Pinpoint the cell where the given text exists, returning its [x, y] midpoint coordinate. 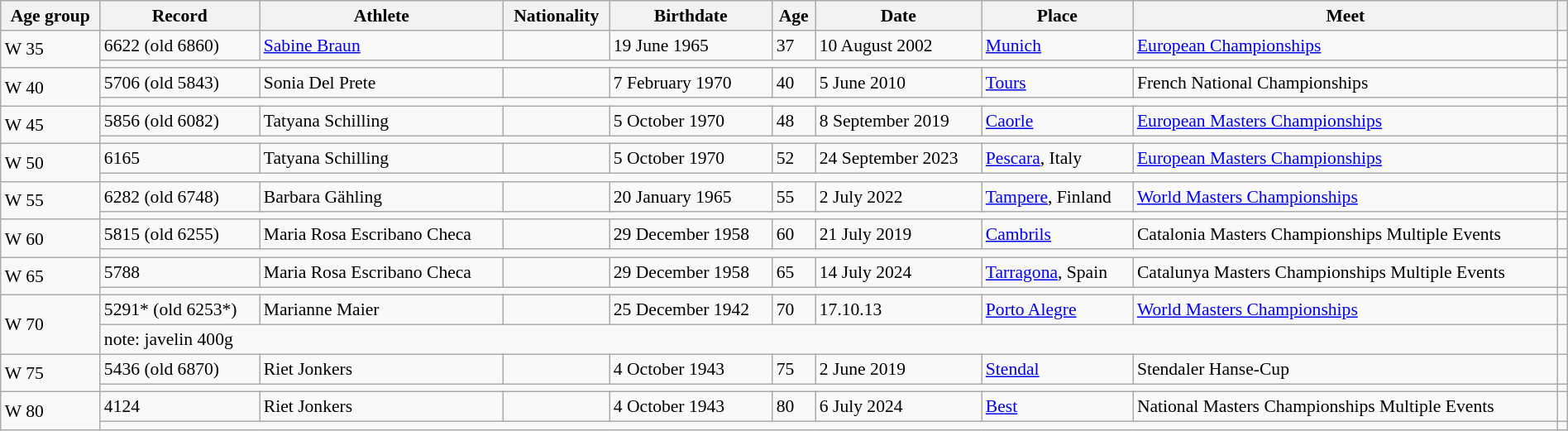
25 December 1942 [691, 310]
Age [794, 16]
17.10.13 [898, 310]
5856 (old 6082) [180, 121]
75 [794, 369]
European Championships [1346, 45]
5706 (old 5843) [180, 84]
National Masters Championships Multiple Events [1346, 407]
80 [794, 407]
7 February 1970 [691, 84]
Tarragona, Spain [1057, 272]
Catalonia Masters Championships Multiple Events [1346, 235]
Barbara Gähling [382, 197]
W 40 [50, 88]
French National Championships [1346, 84]
55 [794, 197]
Pescara, Italy [1057, 159]
2 June 2019 [898, 369]
Athlete [382, 16]
W 45 [50, 125]
5291* (old 6253*) [180, 310]
Sabine Braun [382, 45]
Tampere, Finland [1057, 197]
10 August 2002 [898, 45]
5 June 2010 [898, 84]
Age group [50, 16]
48 [794, 121]
Stendal [1057, 369]
6165 [180, 159]
60 [794, 235]
Caorle [1057, 121]
6622 (old 6860) [180, 45]
6 July 2024 [898, 407]
Marianne Maier [382, 310]
70 [794, 310]
W 75 [50, 373]
Nationality [557, 16]
Catalunya Masters Championships Multiple Events [1346, 272]
37 [794, 45]
24 September 2023 [898, 159]
W 60 [50, 239]
W 50 [50, 163]
20 January 1965 [691, 197]
Porto Alegre [1057, 310]
W 35 [50, 50]
65 [794, 272]
Tours [1057, 84]
19 June 1965 [691, 45]
14 July 2024 [898, 272]
21 July 2019 [898, 235]
W 55 [50, 201]
Sonia Del Prete [382, 84]
40 [794, 84]
Place [1057, 16]
4124 [180, 407]
W 70 [50, 324]
Stendaler Hanse-Cup [1346, 369]
note: javelin 400g [829, 340]
8 September 2019 [898, 121]
5788 [180, 272]
W 65 [50, 276]
Date [898, 16]
Munich [1057, 45]
Best [1057, 407]
5815 (old 6255) [180, 235]
5436 (old 6870) [180, 369]
Cambrils [1057, 235]
6282 (old 6748) [180, 197]
2 July 2022 [898, 197]
52 [794, 159]
Birthdate [691, 16]
Meet [1346, 16]
W 80 [50, 411]
Record [180, 16]
